For the text-containing cell, return its midpoint in [X, Y] coordinate format. 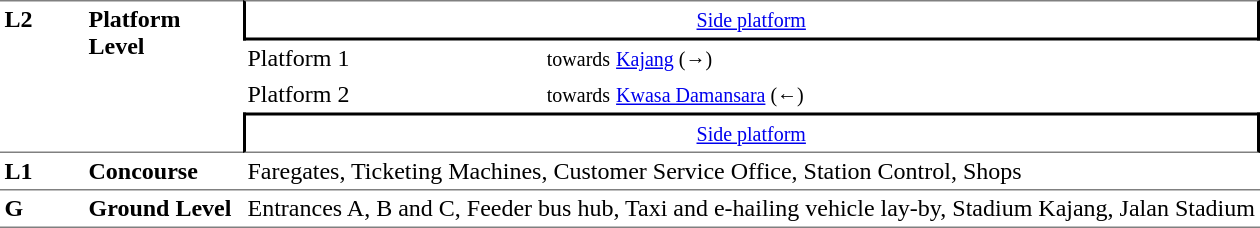
Concourse [164, 172]
Faregates, Ticketing Machines, Customer Service Office, Station Control, Shops [751, 172]
G [42, 209]
towards Kwasa Damansara (←) [900, 94]
L2 [42, 76]
Platform 2 [392, 94]
L1 [42, 172]
Platform 1 [392, 58]
Entrances A, B and C, Feeder bus hub, Taxi and e-hailing vehicle lay-by, Stadium Kajang, Jalan Stadium [751, 209]
Ground Level [164, 209]
Platform Level [164, 76]
towards Kajang (→) [900, 58]
